Scan for the cell matching the given text and deliver its (x, y) coordinate at center. 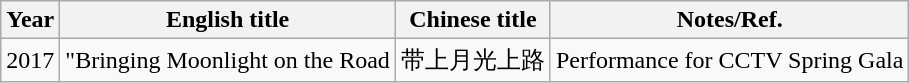
Year (30, 20)
Chinese title (472, 20)
Notes/Ref. (730, 20)
带上月光上路 (472, 60)
English title (228, 20)
Performance for CCTV Spring Gala (730, 60)
"Bringing Moonlight on the Road (228, 60)
2017 (30, 60)
